Extract the (X, Y) coordinate from the center of the cell holding the provided text.  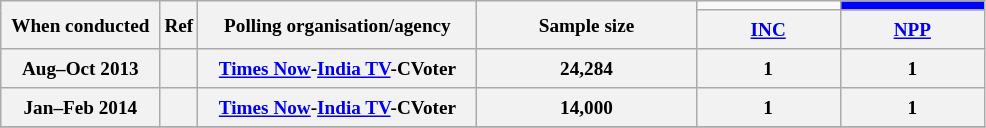
Jan–Feb 2014 (80, 108)
Sample size (586, 25)
Aug–Oct 2013 (80, 68)
Polling organisation/agency (338, 25)
NPP (912, 30)
14,000 (586, 108)
24,284 (586, 68)
Ref (179, 25)
When conducted (80, 25)
INC (768, 30)
